Identify which cell holds the provided text, then report its [X, Y] central coordinate. 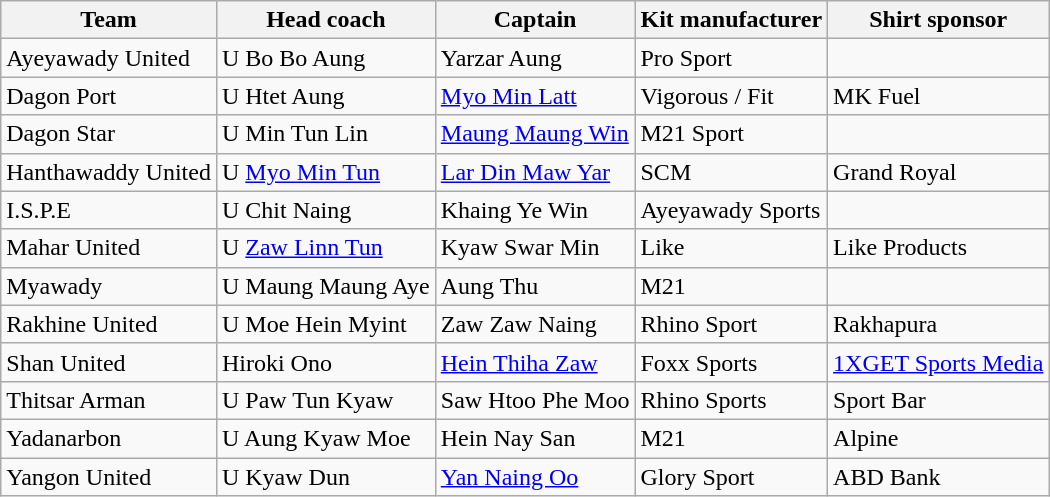
Kyaw Swar Min [535, 248]
Foxx Sports [732, 362]
Yarzar Aung [535, 58]
Mahar United [109, 248]
Rhino Sports [732, 400]
U Moe Hein Myint [326, 324]
Yadanarbon [109, 438]
U Chit Naing [326, 210]
U Htet Aung [326, 96]
Ayeyawady United [109, 58]
Rakhapura [938, 324]
Thitsar Arman [109, 400]
Myo Min Latt [535, 96]
Vigorous / Fit [732, 96]
U Zaw Linn Tun [326, 248]
Sport Bar [938, 400]
Head coach [326, 20]
Kit manufacturer [732, 20]
U Min Tun Lin [326, 134]
Alpine [938, 438]
Shirt sponsor [938, 20]
ABD Bank [938, 477]
Ayeyawady Sports [732, 210]
MK Fuel [938, 96]
Captain [535, 20]
Zaw Zaw Naing [535, 324]
Glory Sport [732, 477]
Khaing Ye Win [535, 210]
Hanthawaddy United [109, 172]
Aung Thu [535, 286]
Saw Htoo Phe Moo [535, 400]
Myawady [109, 286]
SCM [732, 172]
U Maung Maung Aye [326, 286]
Hein Nay San [535, 438]
U Myo Min Tun [326, 172]
Shan United [109, 362]
Yan Naing Oo [535, 477]
U Aung Kyaw Moe [326, 438]
U Paw Tun Kyaw [326, 400]
Team [109, 20]
Rakhine United [109, 324]
Maung Maung Win [535, 134]
1XGET Sports Media [938, 362]
Dagon Star [109, 134]
Hein Thiha Zaw [535, 362]
Pro Sport [732, 58]
U Kyaw Dun [326, 477]
M21 Sport [732, 134]
Grand Royal [938, 172]
Like Products [938, 248]
Dagon Port [109, 96]
U Bo Bo Aung [326, 58]
Like [732, 248]
Lar Din Maw Yar [535, 172]
I.S.P.E [109, 210]
Yangon United [109, 477]
Rhino Sport [732, 324]
Hiroki Ono [326, 362]
